Pinpoint the cell where the given text exists, returning its (x, y) midpoint coordinate. 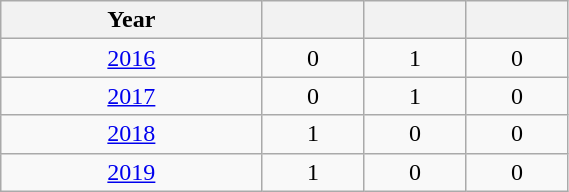
Year (132, 20)
2017 (132, 96)
2016 (132, 58)
2019 (132, 172)
2018 (132, 134)
